Scan for the cell matching the given text and deliver its (x, y) coordinate at center. 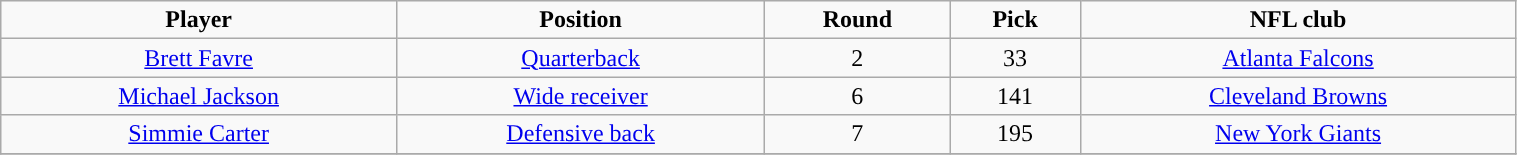
Quarterback (581, 58)
Atlanta Falcons (1298, 58)
Simmie Carter (199, 134)
Cleveland Browns (1298, 96)
6 (858, 96)
Brett Favre (199, 58)
7 (858, 134)
195 (1015, 134)
Defensive back (581, 134)
33 (1015, 58)
Michael Jackson (199, 96)
Wide receiver (581, 96)
Position (581, 20)
NFL club (1298, 20)
Pick (1015, 20)
Round (858, 20)
2 (858, 58)
141 (1015, 96)
New York Giants (1298, 134)
Player (199, 20)
